Search for the cell housing the specified text and yield its [X, Y] center coordinate. 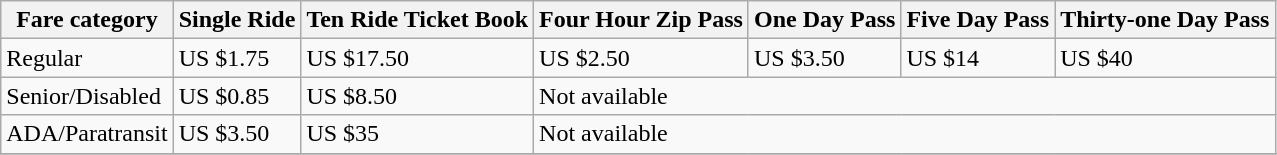
Regular [87, 58]
Four Hour Zip Pass [642, 20]
US $14 [978, 58]
US $35 [418, 134]
Five Day Pass [978, 20]
One Day Pass [824, 20]
Ten Ride Ticket Book [418, 20]
Thirty-one Day Pass [1165, 20]
US $40 [1165, 58]
US $8.50 [418, 96]
US $0.85 [237, 96]
US $17.50 [418, 58]
Single Ride [237, 20]
US $1.75 [237, 58]
US $2.50 [642, 58]
Senior/Disabled [87, 96]
ADA/Paratransit [87, 134]
Fare category [87, 20]
